Extract the (x, y) coordinate from the center of the cell holding the provided text.  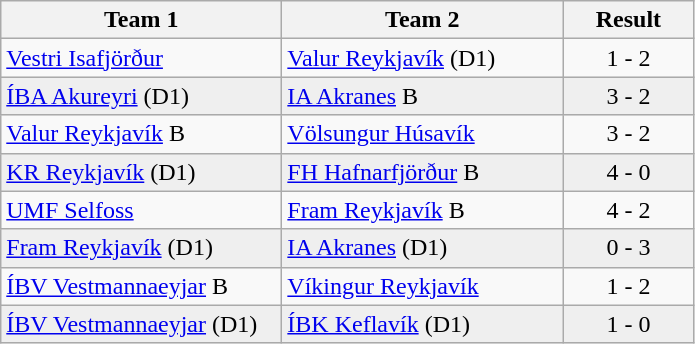
Valur Reykjavík B (142, 134)
ÍBK Keflavík (D1) (422, 324)
UMF Selfoss (142, 210)
Víkingur Reykjavík (422, 286)
ÍBV Vestmannaeyjar (D1) (142, 324)
Fram Reykjavík B (422, 210)
Team 2 (422, 20)
0 - 3 (628, 248)
Vestri Isafjörður (142, 58)
FH Hafnarfjörður B (422, 172)
IA Akranes (D1) (422, 248)
ÍBA Akureyri (D1) (142, 96)
Valur Reykjavík (D1) (422, 58)
IA Akranes B (422, 96)
4 - 2 (628, 210)
KR Reykjavík (D1) (142, 172)
ÍBV Vestmannaeyjar B (142, 286)
Fram Reykjavík (D1) (142, 248)
1 - 0 (628, 324)
Völsungur Húsavík (422, 134)
4 - 0 (628, 172)
Team 1 (142, 20)
Result (628, 20)
